Output the [X, Y] coordinate of the center of the cell containing the given text.  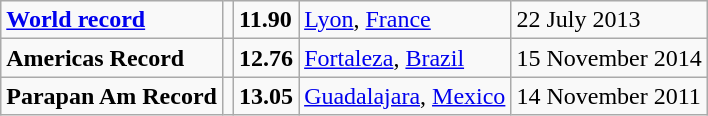
22 July 2013 [609, 20]
15 November 2014 [609, 58]
13.05 [266, 96]
Guadalajara, Mexico [405, 96]
14 November 2011 [609, 96]
12.76 [266, 58]
Parapan Am Record [112, 96]
Lyon, France [405, 20]
11.90 [266, 20]
Fortaleza, Brazil [405, 58]
World record [112, 20]
Americas Record [112, 58]
